Scan for the cell matching the given text and deliver its (x, y) coordinate at center. 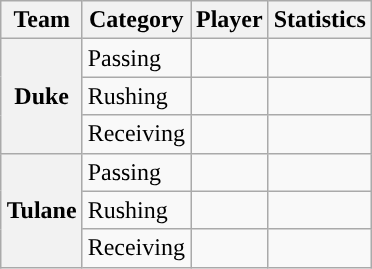
Tulane (42, 210)
Category (136, 20)
Statistics (320, 20)
Duke (42, 96)
Player (229, 20)
Team (42, 20)
